Provide the (x, y) coordinate of the cell's center where the given text is located.  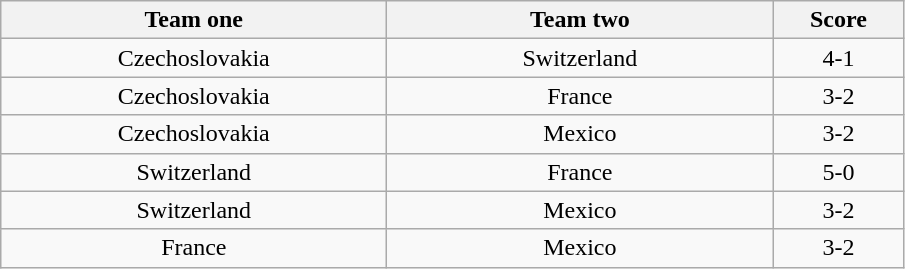
Score (838, 20)
Team two (580, 20)
5-0 (838, 172)
4-1 (838, 58)
Team one (194, 20)
